Extract the [x, y] coordinate from the center of the cell holding the provided text.  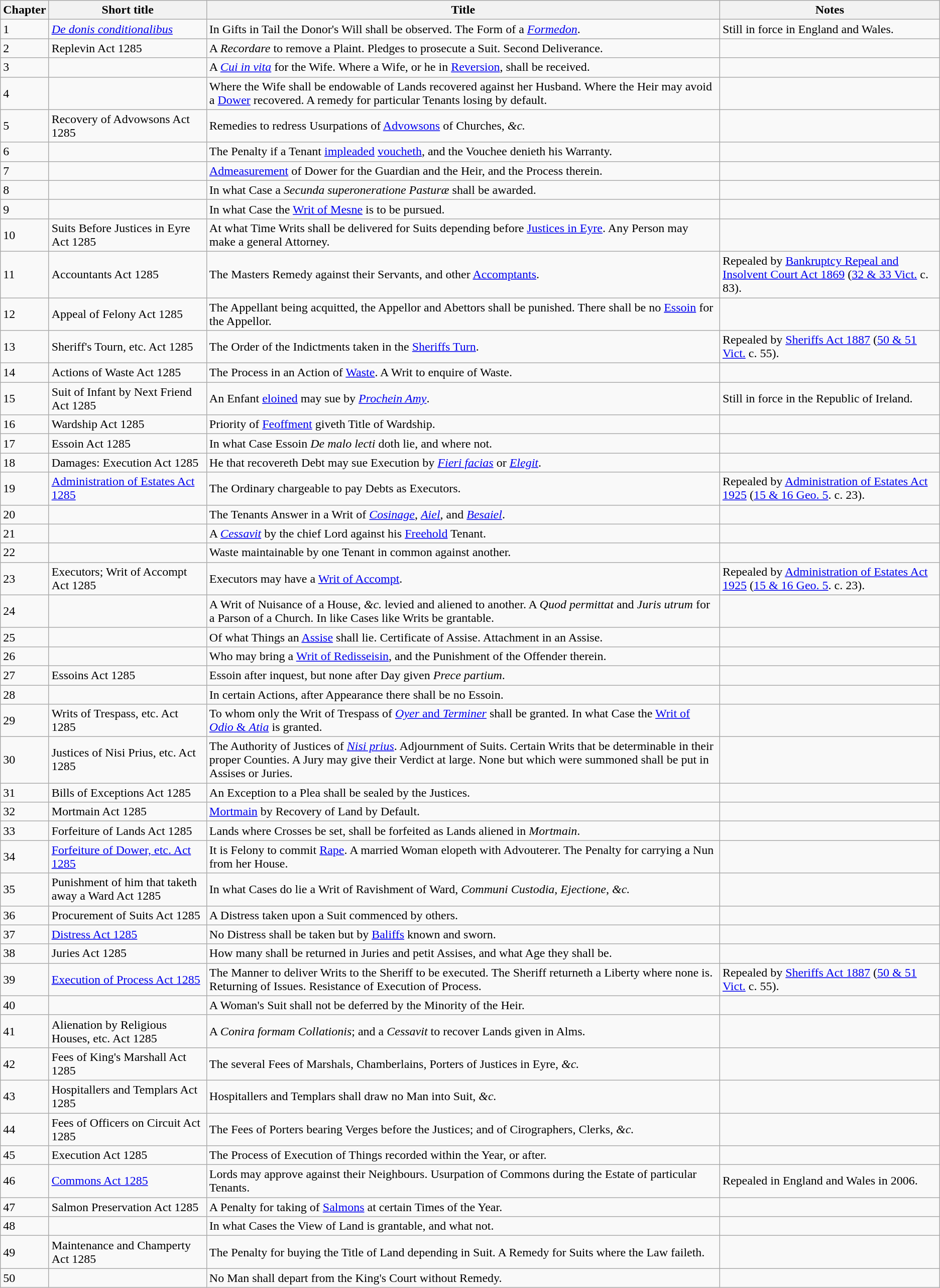
25 [25, 637]
In what Cases the View of Land is grantable, and what not. [463, 1226]
47 [25, 1207]
Administration of Estates Act 1285 [128, 488]
18 [25, 463]
Of what Things an Assise shall lie. Certificate of Assise. Attachment in an Assise. [463, 637]
Recovery of Advowsons Act 1285 [128, 126]
A Woman's Suit shall not be deferred by the Minority of the Heir. [463, 1005]
3 [25, 67]
In certain Actions, after Appearance there shall be no Essoin. [463, 695]
Execution Act 1285 [128, 1155]
In what Case Essoin De malo lecti doth lie, and where not. [463, 444]
The Masters Remedy against their Servants, and other Accomptants. [463, 274]
23 [25, 579]
A Cui in vita for the Wife. Where a Wife, or he in Reversion, shall be received. [463, 67]
A Penalty for taking of Salmons at certain Times of the Year. [463, 1207]
44 [25, 1129]
Actions of Waste Act 1285 [128, 373]
Executors; Writ of Accompt Act 1285 [128, 579]
20 [25, 514]
Punishment of him that taketh away a Ward Act 1285 [128, 889]
Maintenance and Champerty Act 1285 [128, 1252]
The Appellant being acquitted, the Appellor and Abettors shall be punished. There shall be no Essoin for the Appellor. [463, 313]
Short title [128, 10]
34 [25, 857]
Mortmain by Recovery of Land by Default. [463, 812]
Still in force in England and Wales. [830, 29]
No Distress shall be taken but by Baliffs known and sworn. [463, 934]
Mortmain Act 1285 [128, 812]
Notes [830, 10]
In what Cases do lie a Writ of Ravishment of Ward, Communi Custodia, Ejectione, &c. [463, 889]
10 [25, 235]
De donis conditionalibus [128, 29]
No Man shall depart from the King's Court without Remedy. [463, 1278]
Hospitallers and Templars shall draw no Man into Suit, &c. [463, 1096]
An Enfant eloined may sue by Prochein Amy. [463, 399]
The Fees of Porters bearing Verges before the Justices; and of Cirographers, Clerks, &c. [463, 1129]
Title [463, 10]
Procurement of Suits Act 1285 [128, 915]
The Penalty if a Tenant impleaded voucheth, and the Vouchee denieth his Warranty. [463, 152]
The Tenants Answer in a Writ of Cosinage, Aiel, and Besaiel. [463, 514]
27 [25, 675]
Fees of Officers on Circuit Act 1285 [128, 1129]
40 [25, 1005]
9 [25, 209]
The Penalty for buying the Title of Land depending in Suit. A Remedy for Suits where the Law faileth. [463, 1252]
The Order of the Indictments taken in the Sheriffs Turn. [463, 347]
31 [25, 793]
37 [25, 934]
Repealed by Bankruptcy Repeal and Insolvent Court Act 1869 (32 & 33 Vict. c. 83). [830, 274]
Forfeiture of Dower, etc. Act 1285 [128, 857]
An Exception to a Plea shall be sealed by the Justices. [463, 793]
26 [25, 656]
16 [25, 424]
Essoins Act 1285 [128, 675]
Essoin after inquest, but none after Day given Prece partium. [463, 675]
2 [25, 48]
6 [25, 152]
Forfeiture of Lands Act 1285 [128, 831]
Still in force in the Republic of Ireland. [830, 399]
In Gifts in Tail the Donor's Will shall be observed. The Form of a Formedon. [463, 29]
1 [25, 29]
Sheriff's Tourn, etc. Act 1285 [128, 347]
15 [25, 399]
Bills of Exceptions Act 1285 [128, 793]
33 [25, 831]
48 [25, 1226]
28 [25, 695]
19 [25, 488]
Hospitallers and Templars Act 1285 [128, 1096]
It is Felony to commit Rape. A married Woman elopeth with Advouterer. The Penalty for carrying a Nun from her House. [463, 857]
Suit of Infant by Next Friend Act 1285 [128, 399]
39 [25, 980]
A Distress taken upon a Suit commenced by others. [463, 915]
Waste maintainable by one Tenant in common against another. [463, 553]
The Ordinary chargeable to pay Debts as Executors. [463, 488]
Admeasurement of Dower for the Guardian and the Heir, and the Process therein. [463, 171]
Who may bring a Writ of Redisseisin, and the Punishment of the Offender therein. [463, 656]
A Cessavit by the chief Lord against his Freehold Tenant. [463, 533]
Remedies to redress Usurpations of Advowsons of Churches, &c. [463, 126]
In what Case a Secunda superoneratione Pasturæ shall be awarded. [463, 190]
To whom only the Writ of Trespass of Oyer and Terminer shall be granted. In what Case the Writ of Odio & Atia is granted. [463, 720]
42 [25, 1064]
The Process in an Action of Waste. A Writ to enquire of Waste. [463, 373]
Replevin Act 1285 [128, 48]
29 [25, 720]
Suits Before Justices in Eyre Act 1285 [128, 235]
At what Time Writs shall be delivered for Suits depending before Justices in Eyre. Any Person may make a general Attorney. [463, 235]
13 [25, 347]
A Recordare to remove a Plaint. Pledges to prosecute a Suit. Second Deliverance. [463, 48]
Wardship Act 1285 [128, 424]
21 [25, 533]
He that recovereth Debt may sue Execution by Fieri facias or Elegit. [463, 463]
Executors may have a Writ of Accompt. [463, 579]
Damages: Execution Act 1285 [128, 463]
The Process of Execution of Things recorded within the Year, or after. [463, 1155]
Appeal of Felony Act 1285 [128, 313]
24 [25, 611]
Juries Act 1285 [128, 953]
Repealed in England and Wales in 2006. [830, 1182]
Lands where Crosses be set, shall be forfeited as Lands aliened in Mortmain. [463, 831]
Fees of King's Marshall Act 1285 [128, 1064]
How many shall be returned in Juries and petit Assises, and what Age they shall be. [463, 953]
Justices of Nisi Prius, etc. Act 1285 [128, 760]
Writs of Trespass, etc. Act 1285 [128, 720]
41 [25, 1031]
Commons Act 1285 [128, 1182]
Priority of Feoffment giveth Title of Wardship. [463, 424]
4 [25, 93]
14 [25, 373]
49 [25, 1252]
43 [25, 1096]
22 [25, 553]
The several Fees of Marshals, Chamberlains, Porters of Justices in Eyre, &c. [463, 1064]
Lords may approve against their Neighbours. Usurpation of Commons during the Estate of particular Tenants. [463, 1182]
30 [25, 760]
36 [25, 915]
12 [25, 313]
17 [25, 444]
11 [25, 274]
In what Case the Writ of Mesne is to be pursued. [463, 209]
45 [25, 1155]
38 [25, 953]
35 [25, 889]
46 [25, 1182]
Accountants Act 1285 [128, 274]
Salmon Preservation Act 1285 [128, 1207]
Essoin Act 1285 [128, 444]
8 [25, 190]
Alienation by Religious Houses, etc. Act 1285 [128, 1031]
Execution of Process Act 1285 [128, 980]
5 [25, 126]
50 [25, 1278]
32 [25, 812]
7 [25, 171]
A Conira formam Collationis; and a Cessavit to recover Lands given in Alms. [463, 1031]
Chapter [25, 10]
Distress Act 1285 [128, 934]
